Pinpoint the cell where the given text exists, returning its (x, y) midpoint coordinate. 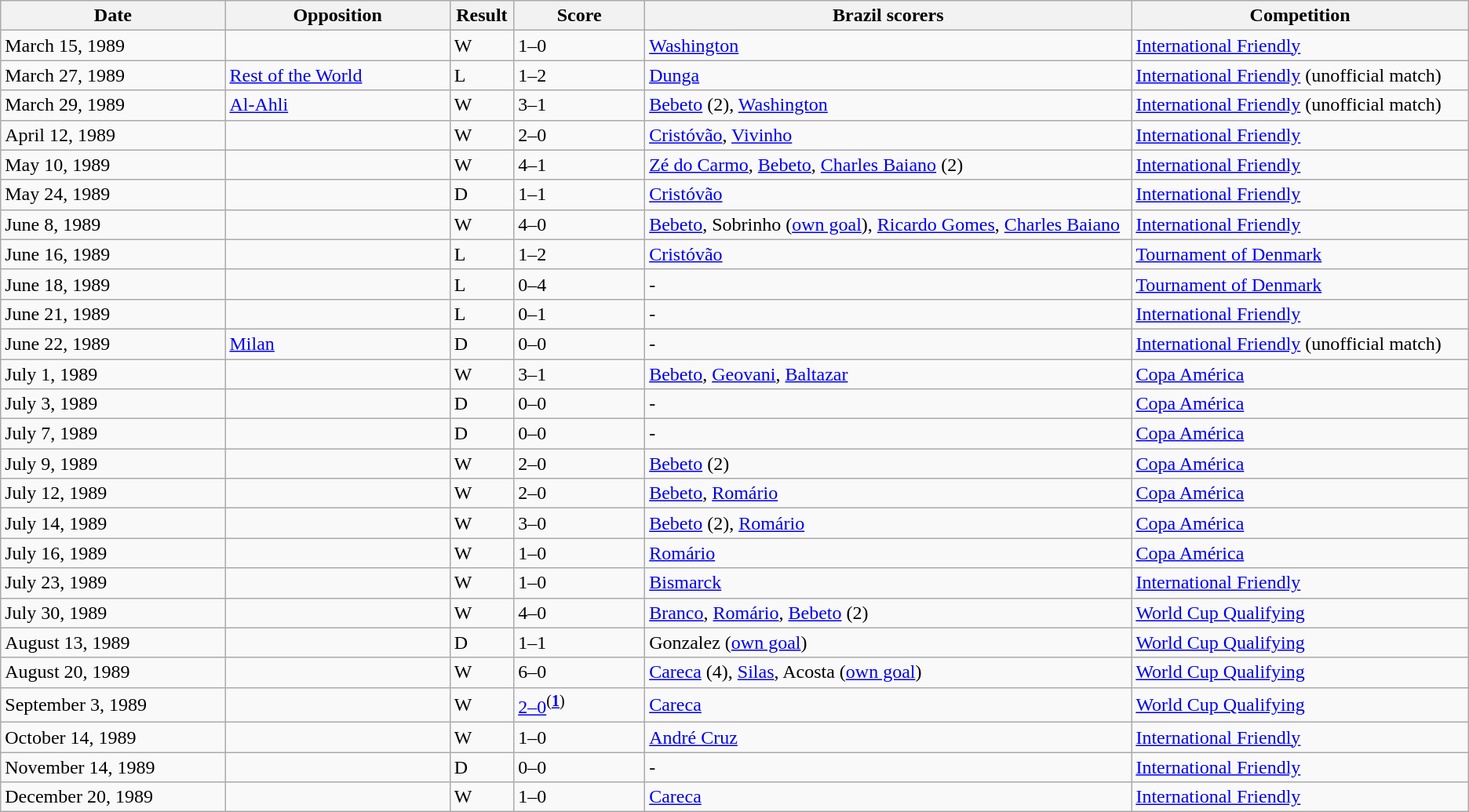
Bismarck (888, 583)
December 20, 1989 (113, 797)
July 7, 1989 (113, 434)
Careca (4), Silas, Acosta (own goal) (888, 672)
Branco, Romário, Bebeto (2) (888, 613)
October 14, 1989 (113, 737)
July 16, 1989 (113, 553)
Bebeto, Sobrinho (own goal), Ricardo Gomes, Charles Baiano (888, 224)
Bebeto (2), Washington (888, 105)
Competition (1299, 16)
March 29, 1989 (113, 105)
Dunga (888, 75)
August 13, 1989 (113, 643)
Date (113, 16)
June 8, 1989 (113, 224)
3–0 (579, 523)
Rest of the World (337, 75)
André Cruz (888, 737)
0–1 (579, 314)
June 18, 1989 (113, 284)
2–0(1) (579, 705)
Al-Ahli (337, 105)
June 22, 1989 (113, 344)
Bebeto, Romário (888, 493)
Romário (888, 553)
March 15, 1989 (113, 46)
August 20, 1989 (113, 672)
Washington (888, 46)
March 27, 1989 (113, 75)
June 21, 1989 (113, 314)
Bebeto (2), Romário (888, 523)
Cristóvão, Vivinho (888, 135)
September 3, 1989 (113, 705)
July 9, 1989 (113, 464)
Brazil scorers (888, 16)
June 16, 1989 (113, 254)
Zé do Carmo, Bebeto, Charles Baiano (2) (888, 165)
Result (482, 16)
4–1 (579, 165)
Bebeto (2) (888, 464)
July 23, 1989 (113, 583)
May 10, 1989 (113, 165)
6–0 (579, 672)
July 30, 1989 (113, 613)
April 12, 1989 (113, 135)
May 24, 1989 (113, 195)
Score (579, 16)
July 3, 1989 (113, 404)
Opposition (337, 16)
July 12, 1989 (113, 493)
Gonzalez (own goal) (888, 643)
July 14, 1989 (113, 523)
Milan (337, 344)
0–4 (579, 284)
November 14, 1989 (113, 767)
Bebeto, Geovani, Baltazar (888, 374)
July 1, 1989 (113, 374)
